Return the (X, Y) coordinate for the center point of the cell that contains the specified text.  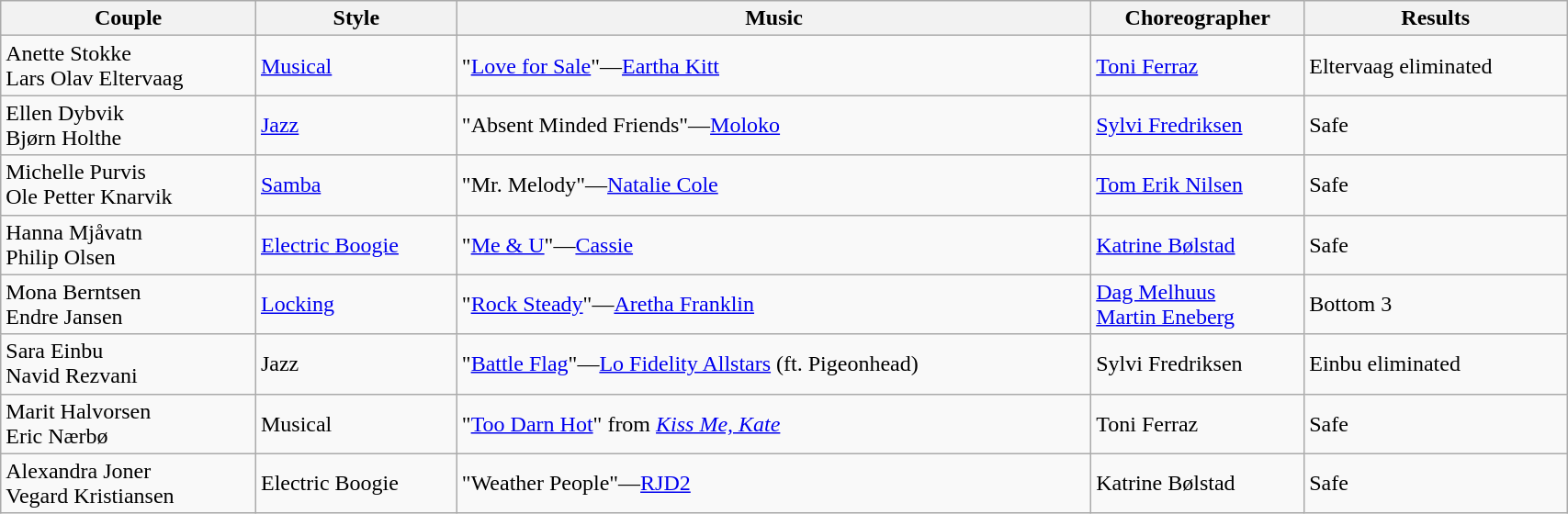
Sara EinbuNavid Rezvani (129, 363)
"Too Darn Hot" from Kiss Me, Kate (773, 424)
Results (1436, 18)
Music (773, 18)
Dag MelhuusMartin Eneberg (1198, 305)
Ellen DybvikBjørn Holthe (129, 125)
Tom Erik Nilsen (1198, 185)
"Love for Sale"—Eartha Kitt (773, 66)
Marit HalvorsenEric Nærbø (129, 424)
Mona BerntsenEndre Jansen (129, 305)
Locking (356, 305)
"Battle Flag"—Lo Fidelity Allstars (ft. Pigeonhead) (773, 363)
Samba (356, 185)
"Absent Minded Friends"—Moloko (773, 125)
Einbu eliminated (1436, 363)
Anette StokkeLars Olav Eltervaag (129, 66)
Michelle PurvisOle Petter Knarvik (129, 185)
Bottom 3 (1436, 305)
"Me & U"—Cassie (773, 244)
Alexandra JonerVegard Kristiansen (129, 483)
"Mr. Melody"—Natalie Cole (773, 185)
Hanna MjåvatnPhilip Olsen (129, 244)
"Rock Steady"—Aretha Franklin (773, 305)
Style (356, 18)
Eltervaag eliminated (1436, 66)
Couple (129, 18)
"Weather People"—RJD2 (773, 483)
Choreographer (1198, 18)
